Return the [x, y] coordinate for the center point of the cell that contains the specified text.  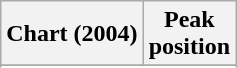
Peakposition [189, 34]
Chart (2004) [72, 34]
